Extract the (X, Y) coordinate from the center of the cell holding the provided text.  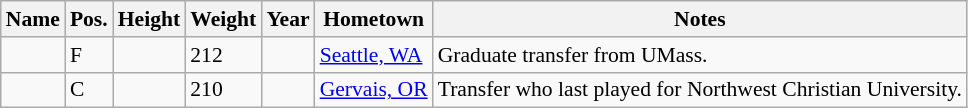
Gervais, OR (374, 90)
210 (223, 90)
Weight (223, 19)
Pos. (89, 19)
Hometown (374, 19)
Transfer who last played for Northwest Christian University. (700, 90)
C (89, 90)
212 (223, 55)
Year (288, 19)
Graduate transfer from UMass. (700, 55)
F (89, 55)
Notes (700, 19)
Name (33, 19)
Seattle, WA (374, 55)
Height (149, 19)
